For the text-containing cell, return its midpoint in (x, y) coordinate format. 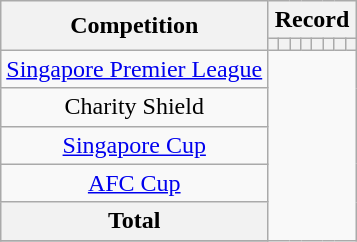
Total (134, 221)
AFC Cup (134, 183)
Charity Shield (134, 107)
Competition (134, 26)
Singapore Cup (134, 145)
Singapore Premier League (134, 69)
Record (312, 20)
